Locate the cell with the specified text and output its (x, y) center coordinate. 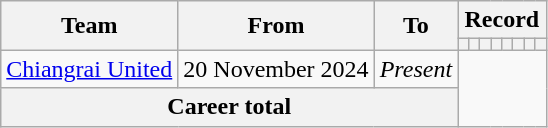
To (416, 26)
Present (416, 69)
20 November 2024 (276, 69)
Career total (230, 107)
Record (502, 20)
Chiangrai United (90, 69)
From (276, 26)
Team (90, 26)
